Locate the cell with the specified text and output its [X, Y] center coordinate. 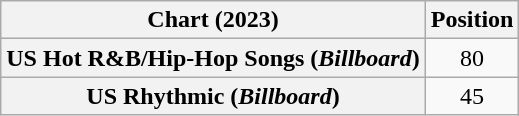
US Rhythmic (Billboard) [213, 96]
45 [472, 96]
80 [472, 58]
Position [472, 20]
Chart (2023) [213, 20]
US Hot R&B/Hip-Hop Songs (Billboard) [213, 58]
